Locate the cell with the specified text and output its [x, y] center coordinate. 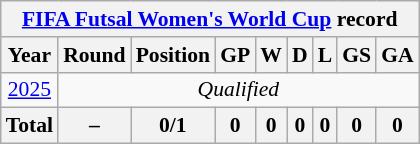
L [326, 55]
Total [30, 126]
0/1 [173, 126]
D [300, 55]
Qualified [238, 90]
GA [398, 55]
GS [356, 55]
GP [235, 55]
– [94, 126]
Year [30, 55]
Round [94, 55]
FIFA Futsal Women's World Cup record [210, 19]
2025 [30, 90]
W [271, 55]
Position [173, 55]
